Determine the (x, y) coordinate at the center of the cell enclosing the given text.  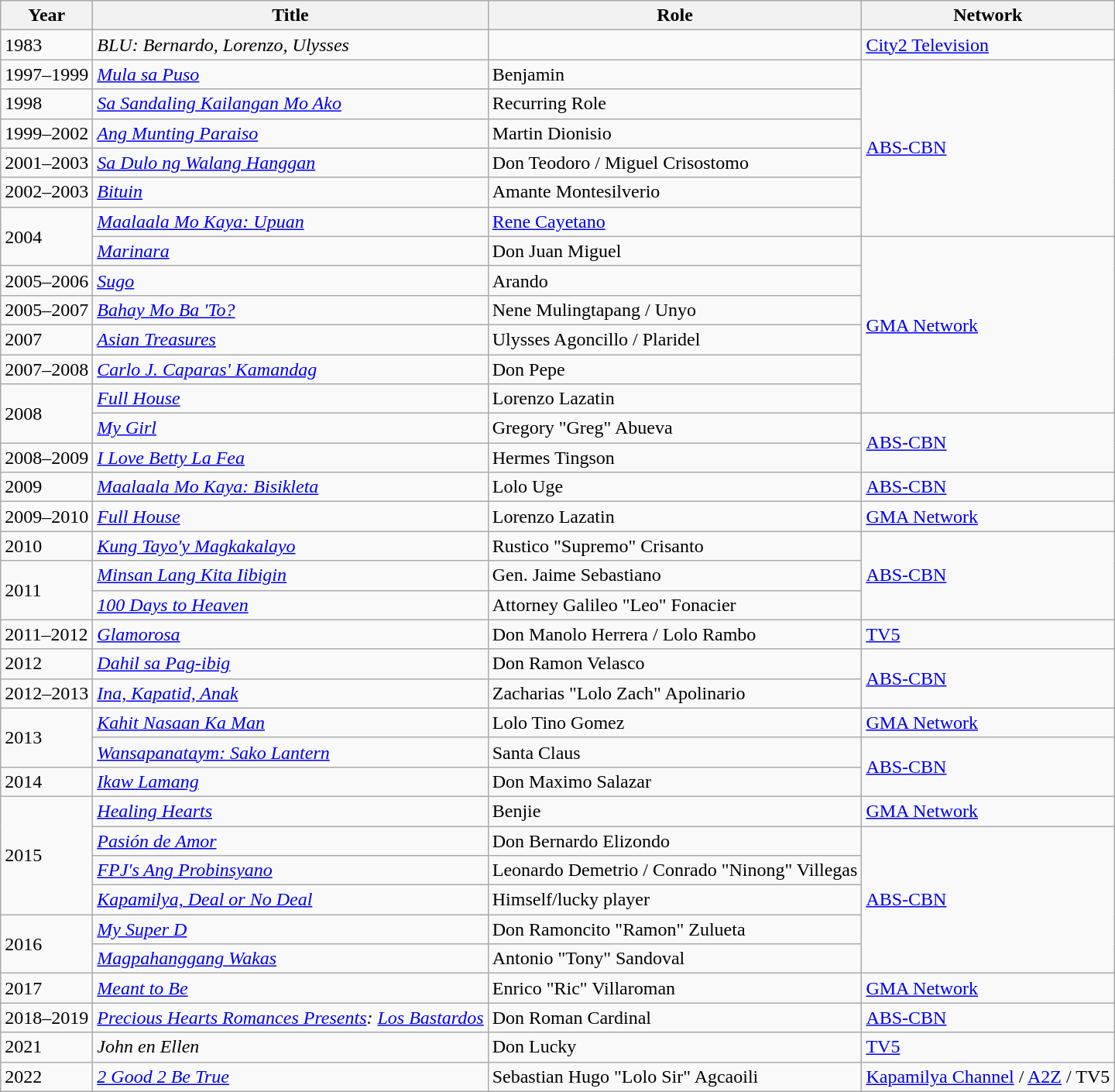
Kung Tayo'y Magkakalayo (290, 546)
John en Ellen (290, 1047)
Gregory "Greg" Abueva (675, 428)
1983 (46, 45)
Year (46, 15)
Sa Sandaling Kailangan Mo Ako (290, 104)
BLU: Bernardo, Lorenzo, Ulysses (290, 45)
Don Pepe (675, 369)
Role (675, 15)
Hermes Tingson (675, 458)
Lolo Tino Gomez (675, 723)
Rustico "Supremo" Crisanto (675, 546)
City2 Television (988, 45)
2018–2019 (46, 1018)
Mula sa Puso (290, 74)
Ina, Kapatid, Anak (290, 693)
2011–2012 (46, 634)
My Girl (290, 428)
I Love Betty La Fea (290, 458)
Don Ramoncito "Ramon" Zulueta (675, 929)
Ulysses Agoncillo / Plaridel (675, 339)
Himself/lucky player (675, 900)
Network (988, 15)
2015 (46, 855)
100 Days to Heaven (290, 605)
1997–1999 (46, 74)
2009 (46, 487)
2013 (46, 737)
Attorney Galileo "Leo" Fonacier (675, 605)
2022 (46, 1077)
Kapamilya, Deal or No Deal (290, 900)
2004 (46, 236)
Dahil sa Pag-ibig (290, 664)
2001–2003 (46, 163)
Don Juan Miguel (675, 251)
2008–2009 (46, 458)
Ikaw Lamang (290, 781)
Don Manolo Herrera / Lolo Rambo (675, 634)
Don Ramon Velasco (675, 664)
Sa Dulo ng Walang Hanggan (290, 163)
Bahay Mo Ba 'To? (290, 310)
1998 (46, 104)
Ang Munting Paraiso (290, 133)
Maalaala Mo Kaya: Bisikleta (290, 487)
Benjie (675, 811)
Wansapanataym: Sako Lantern (290, 752)
Don Roman Cardinal (675, 1018)
2008 (46, 414)
Kapamilya Channel / A2Z / TV5 (988, 1077)
Meant to Be (290, 988)
Carlo J. Caparas' Kamandag (290, 369)
Healing Hearts (290, 811)
Minsan Lang Kita Iibigin (290, 575)
Recurring Role (675, 104)
Marinara (290, 251)
Santa Claus (675, 752)
Asian Treasures (290, 339)
Precious Hearts Romances Presents: Los Bastardos (290, 1018)
Magpahanggang Wakas (290, 959)
Nene Mulingtapang / Unyo (675, 310)
Antonio "Tony" Sandoval (675, 959)
Leonardo Demetrio / Conrado "Ninong" Villegas (675, 871)
Pasión de Amor (290, 840)
2014 (46, 781)
Kahit Nasaan Ka Man (290, 723)
Glamorosa (290, 634)
Don Maximo Salazar (675, 781)
2021 (46, 1047)
2005–2006 (46, 280)
Sebastian Hugo "Lolo Sir" Agcaoili (675, 1077)
Bituin (290, 192)
Zacharias "Lolo Zach" Apolinario (675, 693)
Amante Montesilverio (675, 192)
Benjamin (675, 74)
2 Good 2 Be True (290, 1077)
My Super D (290, 929)
Sugo (290, 280)
2002–2003 (46, 192)
2007–2008 (46, 369)
2011 (46, 590)
2012–2013 (46, 693)
Don Bernardo Elizondo (675, 840)
2005–2007 (46, 310)
2007 (46, 339)
2010 (46, 546)
Don Lucky (675, 1047)
Arando (675, 280)
2016 (46, 944)
Enrico "Ric" Villaroman (675, 988)
Rene Cayetano (675, 221)
2012 (46, 664)
2009–2010 (46, 517)
Don Teodoro / Miguel Crisostomo (675, 163)
Title (290, 15)
FPJ's Ang Probinsyano (290, 871)
Lolo Uge (675, 487)
Maalaala Mo Kaya: Upuan (290, 221)
2017 (46, 988)
Gen. Jaime Sebastiano (675, 575)
1999–2002 (46, 133)
Martin Dionisio (675, 133)
